Output the (X, Y) coordinate of the center of the cell containing the given text.  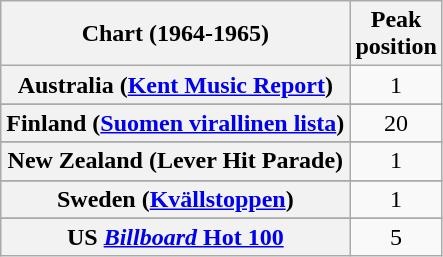
Australia (Kent Music Report) (176, 85)
20 (396, 123)
New Zealand (Lever Hit Parade) (176, 161)
Finland (Suomen virallinen lista) (176, 123)
Peakposition (396, 34)
Chart (1964-1965) (176, 34)
5 (396, 237)
US Billboard Hot 100 (176, 237)
Sweden (Kvällstoppen) (176, 199)
